Scan for the cell matching the given text and deliver its [X, Y] coordinate at center. 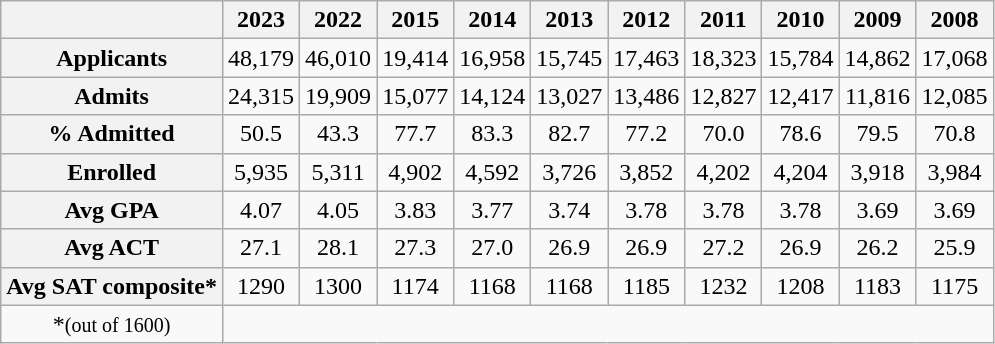
3.77 [492, 210]
25.9 [954, 248]
2010 [800, 20]
Avg SAT composite* [112, 286]
13,486 [646, 96]
15,745 [570, 58]
18,323 [724, 58]
19,414 [416, 58]
12,417 [800, 96]
5,311 [338, 172]
1183 [878, 286]
46,010 [338, 58]
Enrolled [112, 172]
17,068 [954, 58]
26.2 [878, 248]
83.3 [492, 134]
Avg ACT [112, 248]
43.3 [338, 134]
2013 [570, 20]
79.5 [878, 134]
70.0 [724, 134]
4,592 [492, 172]
1175 [954, 286]
19,909 [338, 96]
*(out of 1600) [112, 324]
16,958 [492, 58]
3,918 [878, 172]
27.2 [724, 248]
15,784 [800, 58]
4,202 [724, 172]
50.5 [260, 134]
14,124 [492, 96]
4,204 [800, 172]
3,984 [954, 172]
3.74 [570, 210]
% Admitted [112, 134]
27.0 [492, 248]
1185 [646, 286]
5,935 [260, 172]
2023 [260, 20]
27.3 [416, 248]
2012 [646, 20]
77.7 [416, 134]
12,085 [954, 96]
2015 [416, 20]
3,852 [646, 172]
78.6 [800, 134]
15,077 [416, 96]
17,463 [646, 58]
77.2 [646, 134]
4.05 [338, 210]
1232 [724, 286]
48,179 [260, 58]
1208 [800, 286]
Admits [112, 96]
2014 [492, 20]
11,816 [878, 96]
2022 [338, 20]
12,827 [724, 96]
24,315 [260, 96]
1174 [416, 286]
27.1 [260, 248]
2009 [878, 20]
1290 [260, 286]
28.1 [338, 248]
Applicants [112, 58]
82.7 [570, 134]
14,862 [878, 58]
4,902 [416, 172]
70.8 [954, 134]
3,726 [570, 172]
13,027 [570, 96]
Avg GPA [112, 210]
3.83 [416, 210]
2008 [954, 20]
1300 [338, 286]
4.07 [260, 210]
2011 [724, 20]
